Determine the (X, Y) coordinate at the center of the cell enclosing the given text.  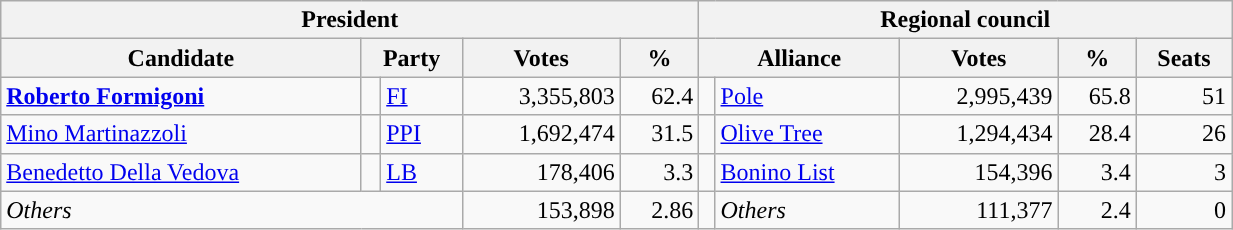
26 (1184, 134)
Alliance (800, 58)
153,898 (541, 210)
President (350, 20)
0 (1184, 210)
Regional council (966, 20)
62.4 (659, 96)
3 (1184, 172)
LB (422, 172)
Benedetto Della Vedova (181, 172)
Olive Tree (808, 134)
3,355,803 (541, 96)
1,294,434 (979, 134)
Pole (808, 96)
Mino Martinazzoli (181, 134)
28.4 (1097, 134)
Party (412, 58)
3.3 (659, 172)
Roberto Formigoni (181, 96)
Seats (1184, 58)
Candidate (181, 58)
2,995,439 (979, 96)
3.4 (1097, 172)
31.5 (659, 134)
65.8 (1097, 96)
PPI (422, 134)
Bonino List (808, 172)
1,692,474 (541, 134)
51 (1184, 96)
FI (422, 96)
2.86 (659, 210)
178,406 (541, 172)
154,396 (979, 172)
111,377 (979, 210)
2.4 (1097, 210)
